Return (x, y) of the center of cell containing provided text 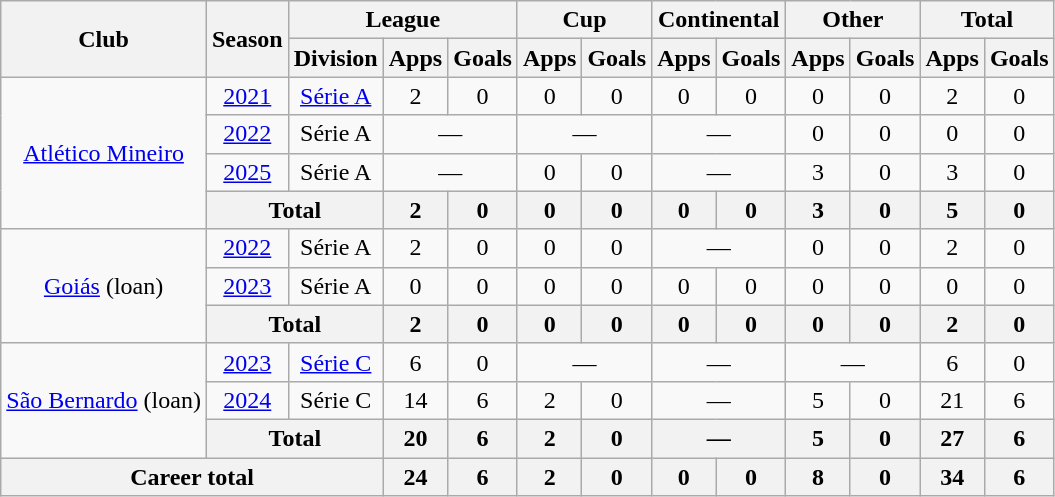
20 (415, 438)
2024 (247, 400)
Club (104, 39)
34 (952, 477)
Continental (719, 20)
Other (853, 20)
Goiás (loan) (104, 286)
14 (415, 400)
8 (818, 477)
Cup (584, 20)
Division (336, 58)
Season (247, 39)
2025 (247, 172)
21 (952, 400)
24 (415, 477)
27 (952, 438)
Atlético Mineiro (104, 153)
Career total (192, 477)
2021 (247, 96)
League (402, 20)
São Bernardo (loan) (104, 400)
